From the cell containing the given text, extract its center point as (X, Y) coordinate. 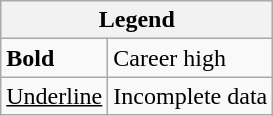
Career high (190, 58)
Underline (54, 96)
Legend (137, 20)
Incomplete data (190, 96)
Bold (54, 58)
